Extract the (X, Y) coordinate from the center of the cell holding the provided text.  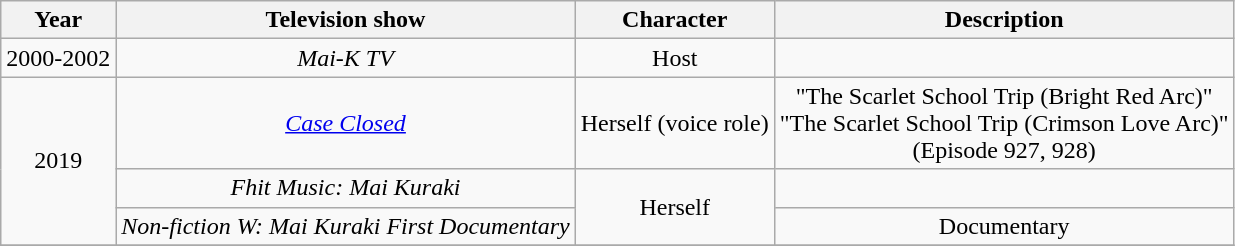
Non-fiction W: Mai Kuraki First Documentary (346, 226)
Television show (346, 20)
Description (1004, 20)
Herself (voice role) (674, 123)
Herself (674, 207)
Mai-K TV (346, 58)
Host (674, 58)
Character (674, 20)
Year (58, 20)
Fhit Music: Mai Kuraki (346, 188)
Documentary (1004, 226)
Case Closed (346, 123)
2000-2002 (58, 58)
"The Scarlet School Trip (Bright Red Arc)""The Scarlet School Trip (Crimson Love Arc)"(Episode 927, 928) (1004, 123)
2019 (58, 161)
